Search for the cell housing the specified text and yield its (x, y) center coordinate. 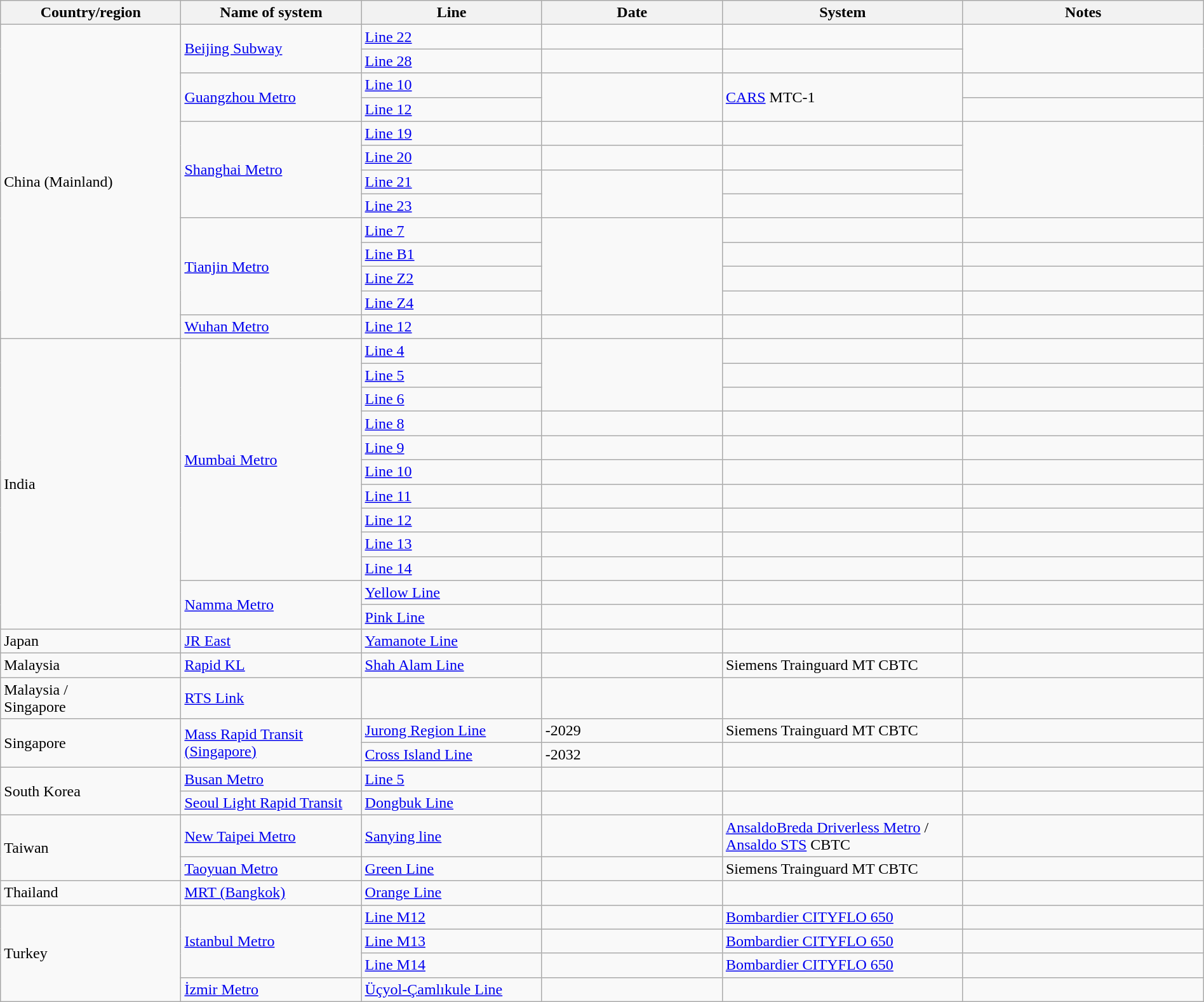
South Korea (91, 791)
Namma Metro (271, 605)
Sanying line (451, 836)
Malaysia (91, 665)
Taoyuan Metro (271, 869)
Line M12 (451, 917)
System (842, 13)
Name of system (271, 13)
Guangzhou Metro (271, 97)
Line 8 (451, 424)
Line 22 (451, 37)
-2029 (632, 731)
Shanghai Metro (271, 170)
Line M14 (451, 965)
Line 21 (451, 182)
Mumbai Metro (271, 460)
Line M13 (451, 941)
RTS Link (271, 697)
Line 19 (451, 133)
Line 28 (451, 61)
Rapid KL (271, 665)
Line 11 (451, 496)
Yellow Line (451, 592)
Taiwan (91, 848)
Busan Metro (271, 779)
Shah Alam Line (451, 665)
Malaysia /Singapore (91, 697)
Line 20 (451, 157)
Üçyol-Çamlıkule Line (451, 989)
Country/region (91, 13)
Line (451, 13)
Turkey (91, 953)
Line 4 (451, 351)
Beijing Subway (271, 49)
Tianjin Metro (271, 266)
China (Mainland) (91, 182)
-2032 (632, 755)
Istanbul Metro (271, 941)
Line Z4 (451, 303)
Pink Line (451, 617)
Line 7 (451, 230)
Notes (1083, 13)
Line B1 (451, 254)
Yamanote Line (451, 641)
India (91, 484)
Green Line (451, 869)
İzmir Metro (271, 989)
MRT (Bangkok) (271, 893)
Wuhan Metro (271, 327)
Line 14 (451, 568)
AnsaldoBreda Driverless Metro / Ansaldo STS CBTC (842, 836)
Mass Rapid Transit (Singapore) (271, 743)
Dongbuk Line (451, 803)
Date (632, 13)
Orange Line (451, 893)
New Taipei Metro (271, 836)
Line 13 (451, 544)
Jurong Region Line (451, 731)
Singapore (91, 743)
Line 9 (451, 448)
Cross Island Line (451, 755)
CARS MTC-1 (842, 97)
Line 23 (451, 206)
Line Z2 (451, 278)
JR East (271, 641)
Japan (91, 641)
Thailand (91, 893)
Seoul Light Rapid Transit (271, 803)
Line 6 (451, 399)
